Return the (x, y) coordinate for the center point of the cell that contains the specified text.  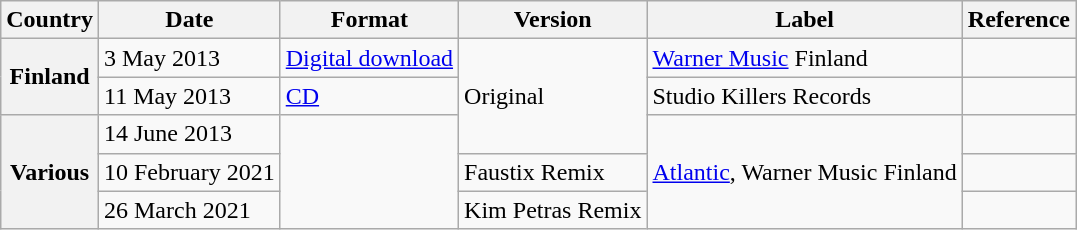
Date (189, 20)
CD (369, 96)
Studio Killers Records (804, 96)
Label (804, 20)
3 May 2013 (189, 58)
Format (369, 20)
Kim Petras Remix (553, 210)
Various (50, 172)
Digital download (369, 58)
14 June 2013 (189, 134)
Country (50, 20)
Reference (1018, 20)
10 February 2021 (189, 172)
Finland (50, 77)
Version (553, 20)
Original (553, 96)
Warner Music Finland (804, 58)
11 May 2013 (189, 96)
26 March 2021 (189, 210)
Faustix Remix (553, 172)
Atlantic, Warner Music Finland (804, 172)
